Return the (X, Y) coordinate for the center point of the cell that contains the specified text.  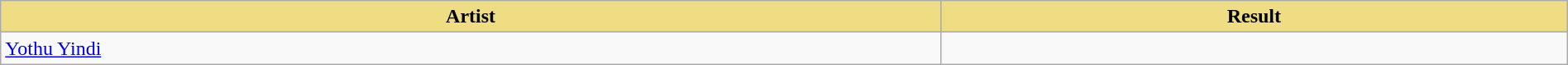
Artist (471, 17)
Yothu Yindi (471, 48)
Result (1254, 17)
